From the cell containing the given text, extract its center point as (x, y) coordinate. 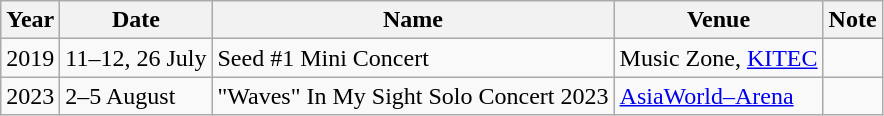
2019 (30, 58)
Venue (718, 20)
Year (30, 20)
"Waves" In My Sight Solo Concert 2023 (413, 96)
Name (413, 20)
2–5 August (136, 96)
Seed #1 Mini Concert (413, 58)
Date (136, 20)
Music Zone, KITEC (718, 58)
11–12, 26 July (136, 58)
AsiaWorld–Arena (718, 96)
2023 (30, 96)
Note (852, 20)
